Detect which cell encompasses the target text, then output its [x, y] center coordinate. 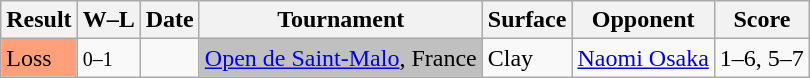
Opponent [643, 20]
Tournament [340, 20]
0–1 [108, 58]
Loss [39, 58]
Result [39, 20]
W–L [108, 20]
Surface [527, 20]
Score [762, 20]
1–6, 5–7 [762, 58]
Date [170, 20]
Naomi Osaka [643, 58]
Clay [527, 58]
Open de Saint-Malo, France [340, 58]
